Scan for the cell matching the given text and deliver its [x, y] coordinate at center. 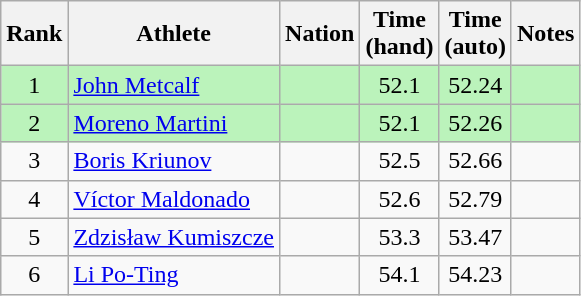
52.66 [475, 161]
Boris Kriunov [174, 161]
3 [34, 161]
Víctor Maldonado [174, 199]
2 [34, 123]
Athlete [174, 34]
4 [34, 199]
5 [34, 237]
53.3 [400, 237]
John Metcalf [174, 85]
Zdzisław Kumiszcze [174, 237]
Rank [34, 34]
Notes [545, 34]
Time(auto) [475, 34]
Moreno Martini [174, 123]
53.47 [475, 237]
Li Po-Ting [174, 275]
54.23 [475, 275]
Time(hand) [400, 34]
Nation [320, 34]
52.79 [475, 199]
52.26 [475, 123]
52.24 [475, 85]
52.5 [400, 161]
1 [34, 85]
54.1 [400, 275]
52.6 [400, 199]
6 [34, 275]
